Provide the (X, Y) coordinate of the cell's center where the given text is located.  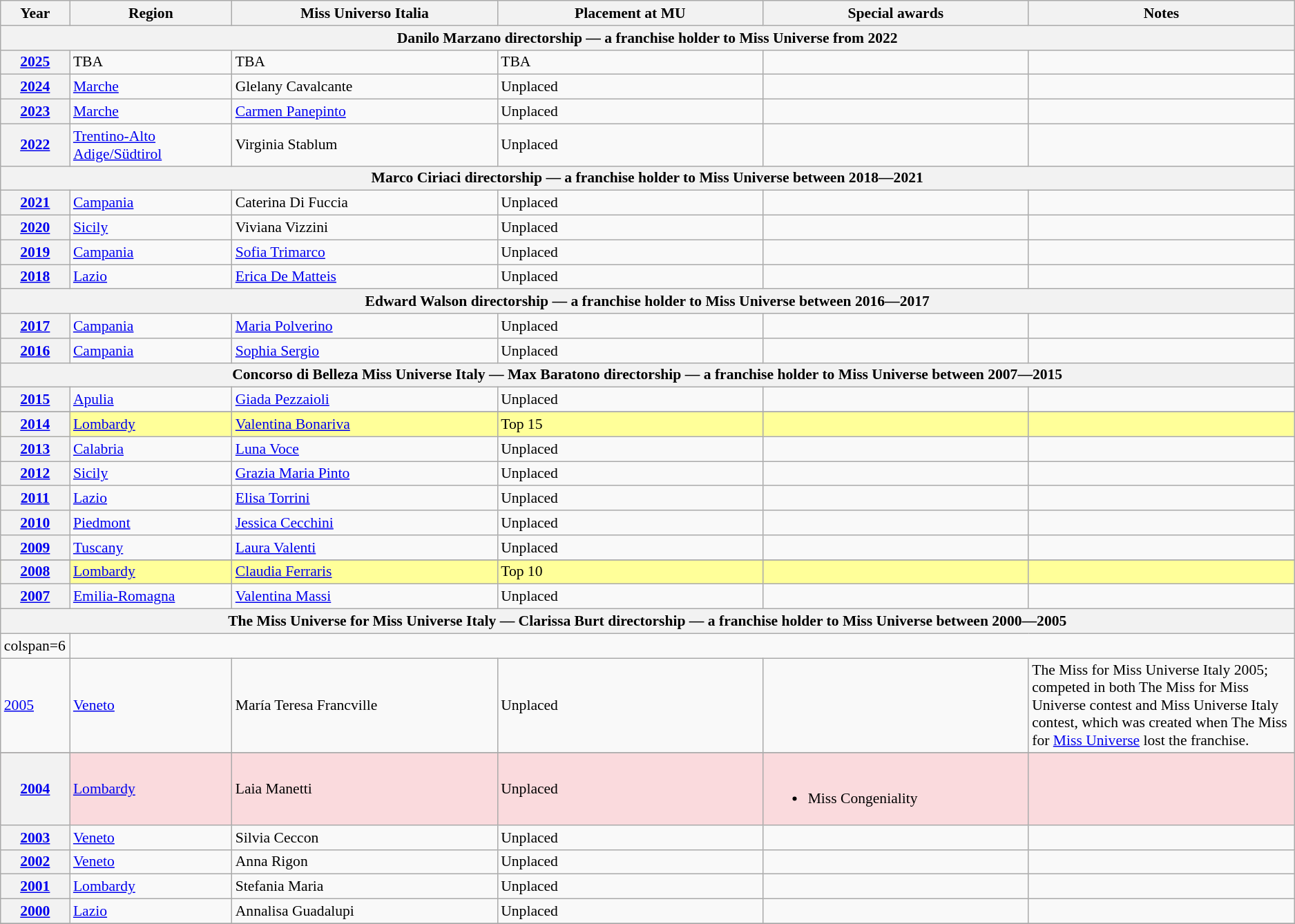
Glelany Cavalcante (365, 87)
Erica De Matteis (365, 277)
2024 (35, 87)
Emilia-Romagna (151, 597)
The Miss Universe for Miss Universe Italy — Clarissa Burt directorship — a franchise holder to Miss Universe between 2000―2005 (648, 622)
2017 (35, 326)
colspan=6 (35, 646)
2015 (35, 400)
Top 10 (630, 572)
Laia Manetti (365, 789)
Tuscany (151, 548)
2001 (35, 887)
Carmen Panepinto (365, 112)
Marco Ciriaci directorship — a franchise holder to Miss Universe between 2018―2021 (648, 178)
2022 (35, 145)
2009 (35, 548)
Maria Polverino (365, 326)
Jessica Cecchini (365, 523)
Valentina Bonariva (365, 425)
2018 (35, 277)
Sophia Sergio (365, 351)
Concorso di Belleza Miss Universe Italy — Max Baratono directorship — a franchise holder to Miss Universe between 2007―2015 (648, 375)
2020 (35, 228)
2007 (35, 597)
2013 (35, 449)
Year (35, 13)
María Teresa Francville (365, 706)
Anna Rigon (365, 862)
2008 (35, 572)
Miss Universo Italia (365, 13)
Elisa Torrini (365, 499)
2019 (35, 252)
Placement at MU (630, 13)
Caterina Di Fuccia (365, 203)
2025 (35, 62)
Annalisa Guadalupi (365, 912)
Apulia (151, 400)
Giada Pezzaioli (365, 400)
2014 (35, 425)
Region (151, 13)
2011 (35, 499)
Edward Walson directorship — a franchise holder to Miss Universe between 2016―2017 (648, 302)
2004 (35, 789)
2005 (35, 706)
Viviana Vizzini (365, 228)
Trentino-Alto Adige/Südtirol (151, 145)
Piedmont (151, 523)
Claudia Ferraris (365, 572)
2010 (35, 523)
Miss Congeniality (896, 789)
Luna Voce (365, 449)
2012 (35, 474)
Laura Valenti (365, 548)
Sofia Trimarco (365, 252)
2023 (35, 112)
2021 (35, 203)
Virginia Stablum (365, 145)
2016 (35, 351)
Top 15 (630, 425)
Valentina Massi (365, 597)
2002 (35, 862)
Stefania Maria (365, 887)
Notes (1161, 13)
2000 (35, 912)
Special awards (896, 13)
Grazia Maria Pinto (365, 474)
Silvia Ceccon (365, 838)
Calabria (151, 449)
2003 (35, 838)
Danilo Marzano directorship — a franchise holder to Miss Universe from 2022 (648, 38)
